Find where the given text appears and provide that cell's center as [X, Y] coordinate. 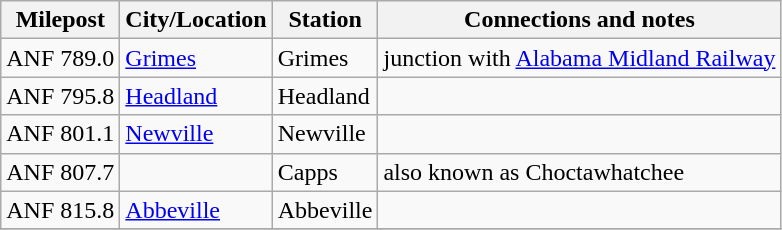
Station [325, 20]
junction with Alabama Midland Railway [580, 58]
Milepost [60, 20]
Capps [325, 172]
ANF 795.8 [60, 96]
ANF 807.7 [60, 172]
ANF 815.8 [60, 210]
Connections and notes [580, 20]
ANF 801.1 [60, 134]
ANF 789.0 [60, 58]
City/Location [196, 20]
also known as Choctawhatchee [580, 172]
